Return (X, Y) of the center of cell containing provided text 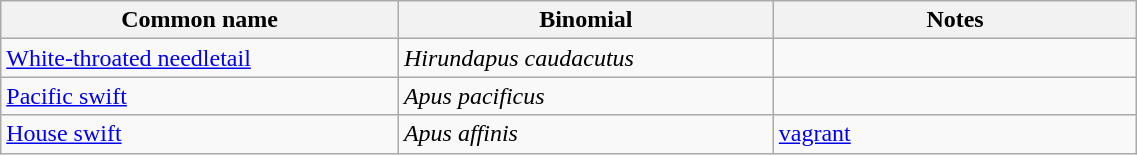
Apus pacificus (586, 96)
Pacific swift (200, 96)
vagrant (955, 134)
Notes (955, 20)
White-throated needletail (200, 58)
Common name (200, 20)
Apus affinis (586, 134)
House swift (200, 134)
Binomial (586, 20)
Hirundapus caudacutus (586, 58)
